Identify which cell holds the provided text, then report its [X, Y] central coordinate. 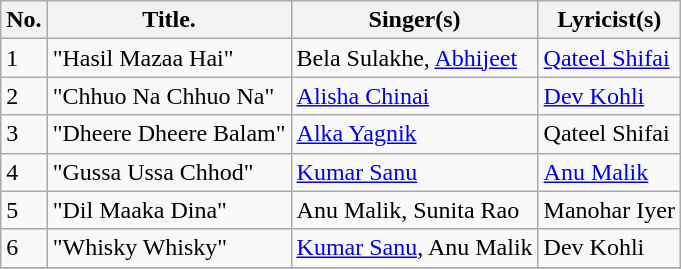
Singer(s) [414, 20]
"Dil Maaka Dina" [169, 210]
3 [24, 134]
Alka Yagnik [414, 134]
Kumar Sanu, Anu Malik [414, 248]
Kumar Sanu [414, 172]
"Hasil Mazaa Hai" [169, 58]
No. [24, 20]
Anu Malik [609, 172]
Bela Sulakhe, Abhijeet [414, 58]
"Chhuo Na Chhuo Na" [169, 96]
"Whisky Whisky" [169, 248]
Lyricist(s) [609, 20]
2 [24, 96]
Title. [169, 20]
Manohar Iyer [609, 210]
"Gussa Ussa Chhod" [169, 172]
Anu Malik, Sunita Rao [414, 210]
4 [24, 172]
5 [24, 210]
6 [24, 248]
1 [24, 58]
"Dheere Dheere Balam" [169, 134]
Alisha Chinai [414, 96]
